Capture the cell that displays the provided text and extract its (X, Y) central coordinate. 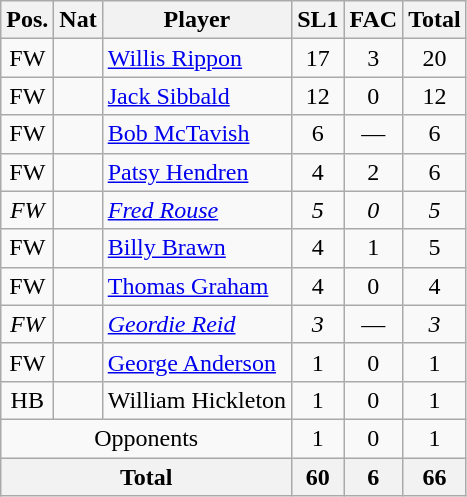
William Hickleton (196, 400)
20 (435, 58)
Pos. (28, 20)
SL1 (318, 20)
Billy Brawn (196, 248)
HB (28, 400)
FAC (374, 20)
17 (318, 58)
Willis Rippon (196, 58)
Patsy Hendren (196, 172)
Player (196, 20)
Fred Rouse (196, 210)
Nat (78, 20)
60 (318, 477)
66 (435, 477)
2 (374, 172)
Bob McTavish (196, 134)
Opponents (146, 438)
George Anderson (196, 362)
Jack Sibbald (196, 96)
Geordie Reid (196, 324)
Thomas Graham (196, 286)
